Pinpoint the cell where the given text exists, returning its (x, y) midpoint coordinate. 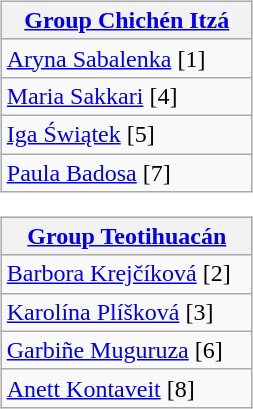
Barbora Krejčíková [2] (126, 274)
Paula Badosa [7] (126, 173)
Maria Sakkari [4] (126, 96)
Anett Kontaveit [8] (126, 388)
Karolína Plíšková [3] (126, 312)
Group Chichén Itzá (126, 20)
Garbiñe Muguruza [6] (126, 350)
Iga Świątek [5] (126, 134)
Aryna Sabalenka [1] (126, 58)
Group Teotihuacán (126, 236)
